Capture the cell that displays the provided text and extract its [X, Y] central coordinate. 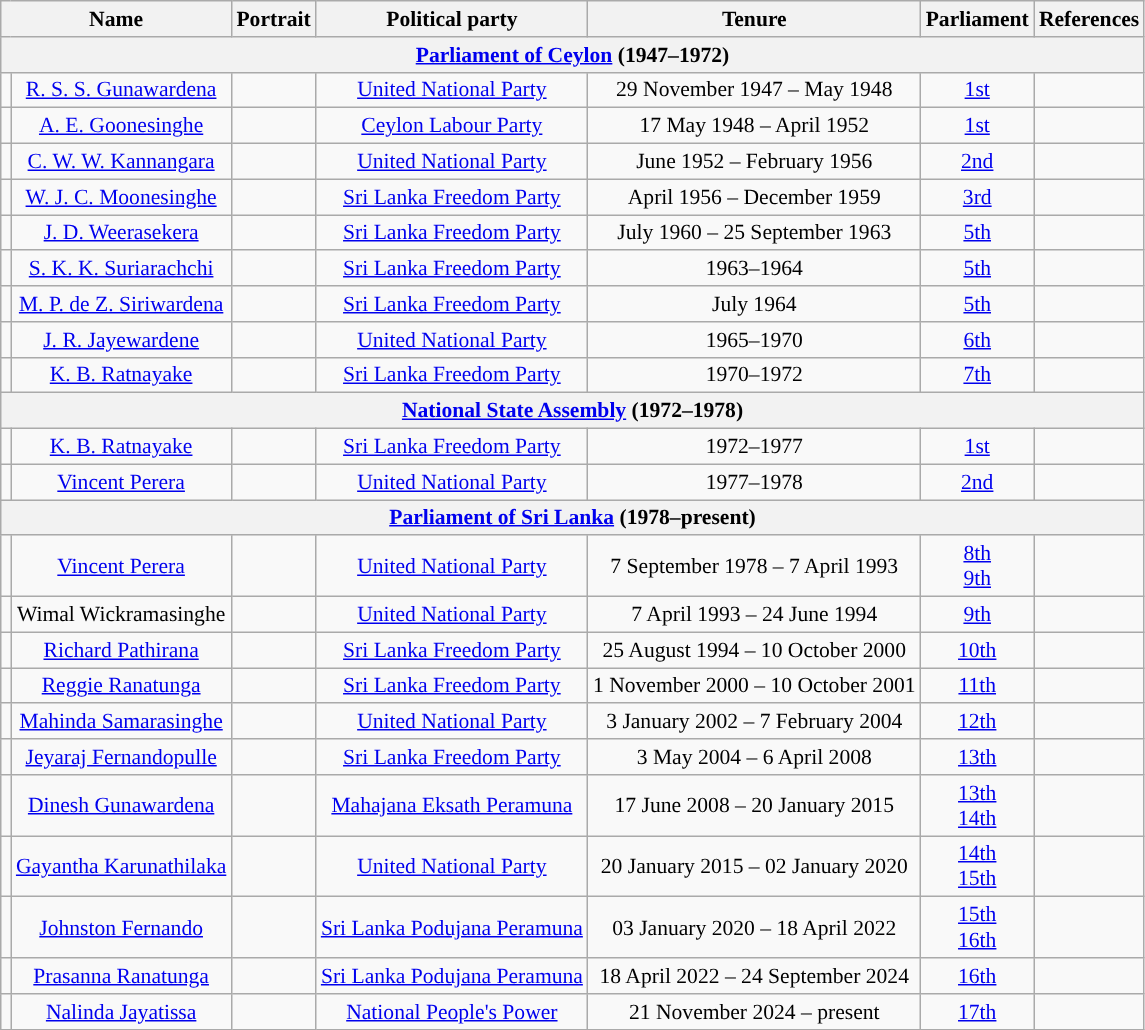
M. P. de Z. Siriwardena [121, 304]
25 August 1994 – 10 October 2000 [754, 650]
July 1960 – 25 September 1963 [754, 233]
Parliament of Sri Lanka (1978–present) [573, 518]
June 1952 – February 1956 [754, 162]
20 January 2015 – 02 January 2020 [754, 866]
17th [978, 1012]
C. W. W. Kannangara [121, 162]
W. J. C. Moonesinghe [121, 197]
17 June 2008 – 20 January 2015 [754, 806]
References [1089, 19]
1963–1964 [754, 269]
7 April 1993 – 24 June 1994 [754, 615]
10th [978, 650]
Gayantha Karunathilaka [121, 866]
Johnston Fernando [121, 928]
1 November 2000 – 10 October 2001 [754, 686]
July 1964 [754, 304]
Richard Pathirana [121, 650]
29 November 1947 – May 1948 [754, 90]
Name [116, 19]
3 May 2004 – 6 April 2008 [754, 757]
Jeyaraj Fernandopulle [121, 757]
Prasanna Ranatunga [121, 976]
National People's Power [452, 1012]
J. D. Weerasekera [121, 233]
S. K. K. Suriarachchi [121, 269]
15th16th [978, 928]
1972–1977 [754, 447]
Political party [452, 19]
12th [978, 722]
13th [978, 757]
Ceylon Labour Party [452, 126]
National State Assembly (1972–1978) [573, 411]
7 September 1978 – 7 April 1993 [754, 566]
8th9th [978, 566]
03 January 2020 – 18 April 2022 [754, 928]
6th [978, 340]
17 May 1948 – April 1952 [754, 126]
Mahinda Samarasinghe [121, 722]
A. E. Goonesinghe [121, 126]
18 April 2022 – 24 September 2024 [754, 976]
21 November 2024 – present [754, 1012]
J. R. Jayewardene [121, 340]
3 January 2002 – 7 February 2004 [754, 722]
Tenure [754, 19]
9th [978, 615]
1965–1970 [754, 340]
Dinesh Gunawardena [121, 806]
April 1956 – December 1959 [754, 197]
R. S. S. Gunawardena [121, 90]
1970–1972 [754, 375]
1977–1978 [754, 482]
Parliament of Ceylon (1947–1972) [573, 55]
Portrait [273, 19]
Nalinda Jayatissa [121, 1012]
Parliament [978, 19]
11th [978, 686]
7th [978, 375]
16th [978, 976]
13th 14th [978, 806]
3rd [978, 197]
14th15th [978, 866]
Mahajana Eksath Peramuna [452, 806]
Reggie Ranatunga [121, 686]
Wimal Wickramasinghe [121, 615]
